Capture the cell that displays the provided text and extract its (x, y) central coordinate. 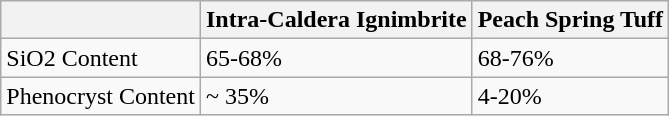
65-68% (336, 58)
Phenocryst Content (101, 96)
68-76% (570, 58)
4-20% (570, 96)
~ 35% (336, 96)
Intra-Caldera Ignimbrite (336, 20)
Peach Spring Tuff (570, 20)
SiO2 Content (101, 58)
